Find where the given text appears and provide that cell's center as (X, Y) coordinate. 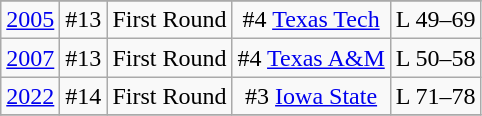
#14 (84, 96)
#3 Iowa State (311, 96)
2007 (30, 58)
L 71–78 (436, 96)
2022 (30, 96)
L 49–69 (436, 20)
L 50–58 (436, 58)
#4 Texas A&M (311, 58)
#4 Texas Tech (311, 20)
2005 (30, 20)
